Return [x, y] of the center of cell containing provided text 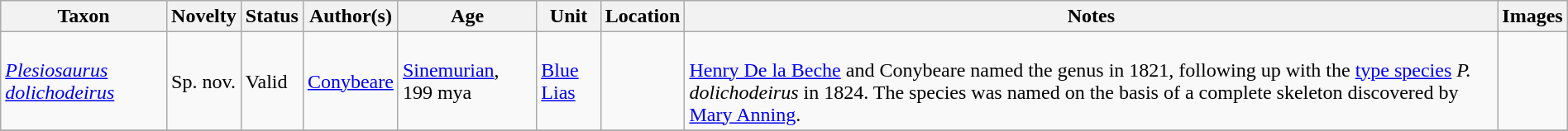
Taxon [84, 16]
Author(s) [351, 16]
Novelty [204, 16]
Blue Lias [569, 81]
Sp. nov. [204, 81]
Unit [569, 16]
Age [466, 16]
Plesiosaurus dolichodeirus [84, 81]
Conybeare [351, 81]
Status [271, 16]
Images [1532, 16]
Valid [271, 81]
Notes [1092, 16]
Location [643, 16]
Sinemurian, 199 mya [466, 81]
